Locate the cell with the specified text and output its [x, y] center coordinate. 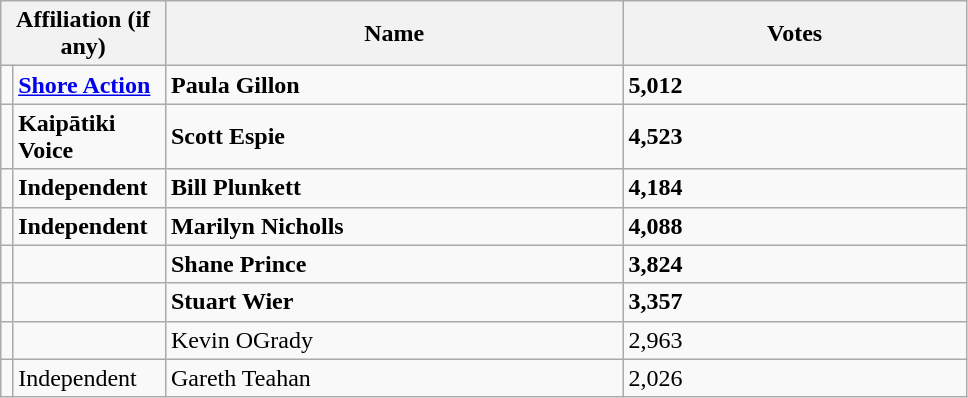
Shore Action [90, 85]
Gareth Teahan [394, 378]
Name [394, 34]
Bill Plunkett [394, 188]
3,357 [794, 302]
Scott Espie [394, 136]
Paula Gillon [394, 85]
4,088 [794, 226]
2,963 [794, 340]
2,026 [794, 378]
Votes [794, 34]
Marilyn Nicholls [394, 226]
4,523 [794, 136]
Shane Prince [394, 264]
4,184 [794, 188]
Stuart Wier [394, 302]
Kaipātiki Voice [90, 136]
5,012 [794, 85]
3,824 [794, 264]
Affiliation (if any) [84, 34]
Kevin OGrady [394, 340]
